Return [x, y] of the center of cell containing provided text 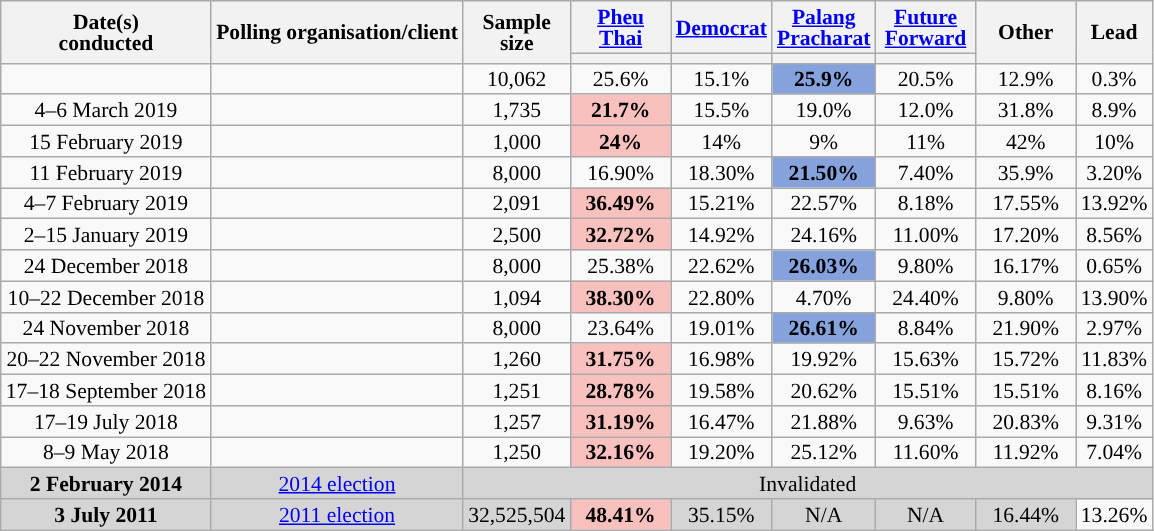
Palang Pracharat [824, 27]
28.78% [621, 390]
21.50% [824, 172]
2–15 January 2019 [106, 234]
Invalidated [808, 484]
0.65% [1114, 266]
4.70% [824, 296]
31.19% [621, 422]
16.17% [1026, 266]
19.0% [824, 110]
13.90% [1114, 296]
8.18% [926, 204]
4–6 March 2019 [106, 110]
19.01% [722, 328]
1,250 [517, 452]
18.30% [722, 172]
15.21% [722, 204]
32,525,504 [517, 514]
25.38% [621, 266]
19.58% [722, 390]
2,091 [517, 204]
26.03% [824, 266]
24 November 2018 [106, 328]
8–9 May 2018 [106, 452]
17–18 September 2018 [106, 390]
31.8% [1026, 110]
Lead [1114, 32]
32.16% [621, 452]
19.20% [722, 452]
25.12% [824, 452]
2,500 [517, 234]
15.5% [722, 110]
19.92% [824, 360]
24% [621, 142]
9.31% [1114, 422]
36.49% [621, 204]
16.47% [722, 422]
10,062 [517, 78]
14.92% [722, 234]
15.72% [1026, 360]
Other [1026, 32]
17–19 July 2018 [106, 422]
16.90% [621, 172]
7.04% [1114, 452]
20–22 November 2018 [106, 360]
15.63% [926, 360]
9.63% [926, 422]
Date(s)conducted [106, 32]
26.61% [824, 328]
24.40% [926, 296]
12.9% [1026, 78]
11.60% [926, 452]
1,251 [517, 390]
25.6% [621, 78]
10–22 December 2018 [106, 296]
15 February 2019 [106, 142]
Pheu Thai [621, 27]
1,094 [517, 296]
15.1% [722, 78]
8.16% [1114, 390]
13.26% [1114, 514]
32.72% [621, 234]
Future Forward [926, 27]
13.92% [1114, 204]
48.41% [621, 514]
11.83% [1114, 360]
10% [1114, 142]
2011 election [337, 514]
22.80% [722, 296]
24.16% [824, 234]
17.55% [1026, 204]
21.7% [621, 110]
24 December 2018 [106, 266]
31.75% [621, 360]
22.57% [824, 204]
42% [1026, 142]
12.0% [926, 110]
8.9% [1114, 110]
3.20% [1114, 172]
20.62% [824, 390]
9% [824, 142]
22.62% [722, 266]
14% [722, 142]
25.9% [824, 78]
16.44% [1026, 514]
11% [926, 142]
20.5% [926, 78]
35.9% [1026, 172]
4–7 February 2019 [106, 204]
23.64% [621, 328]
11 February 2019 [106, 172]
11.92% [1026, 452]
3 July 2011 [106, 514]
7.40% [926, 172]
2 February 2014 [106, 484]
11.00% [926, 234]
2.97% [1114, 328]
1,735 [517, 110]
Sample size [517, 32]
1,257 [517, 422]
Democrat [722, 27]
21.88% [824, 422]
0.3% [1114, 78]
21.90% [1026, 328]
1,000 [517, 142]
16.98% [722, 360]
20.83% [1026, 422]
38.30% [621, 296]
8.84% [926, 328]
17.20% [1026, 234]
8.56% [1114, 234]
2014 election [337, 484]
35.15% [722, 514]
Polling organisation/client [337, 32]
1,260 [517, 360]
